From the cell containing the given text, extract its center point as (X, Y) coordinate. 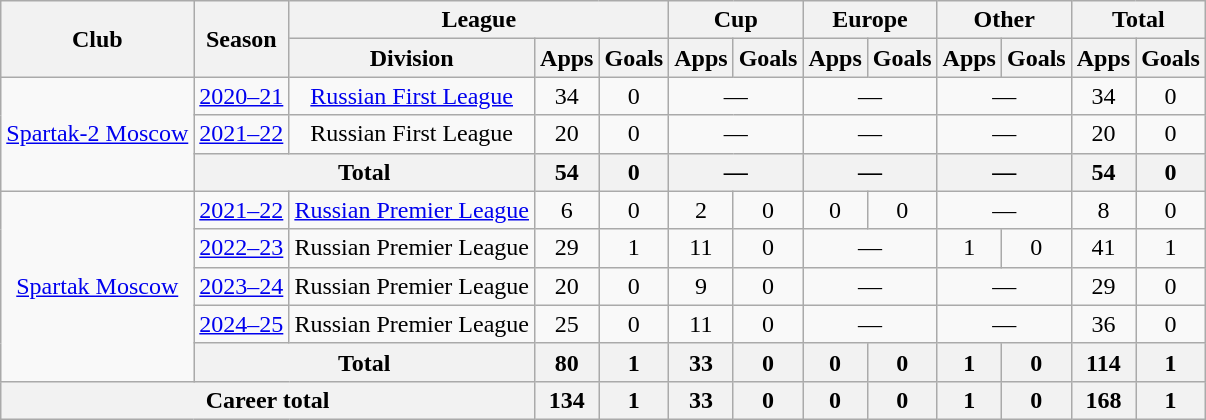
Spartak-2 Moscow (98, 134)
Europe (870, 20)
Cup (736, 20)
8 (1103, 210)
Club (98, 39)
9 (701, 286)
League (479, 20)
2020–21 (242, 96)
Other (1004, 20)
Career total (268, 400)
25 (567, 324)
2024–25 (242, 324)
Season (242, 39)
80 (567, 362)
2022–23 (242, 248)
Division (412, 58)
6 (567, 210)
2 (701, 210)
114 (1103, 362)
36 (1103, 324)
Spartak Moscow (98, 286)
168 (1103, 400)
41 (1103, 248)
134 (567, 400)
2023–24 (242, 286)
